Search for the cell housing the specified text and yield its [X, Y] center coordinate. 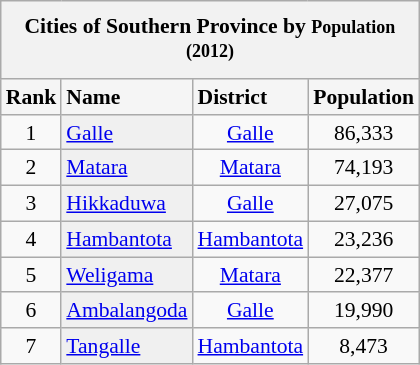
Hikkaduwa [126, 204]
8,473 [364, 346]
5 [32, 275]
23,236 [364, 240]
86,333 [364, 133]
74,193 [364, 168]
Name [126, 97]
Weligama [126, 275]
Population [364, 97]
District [251, 97]
27,075 [364, 204]
2 [32, 168]
4 [32, 240]
Ambalangoda [126, 311]
1 [32, 133]
7 [32, 346]
22,377 [364, 275]
19,990 [364, 311]
3 [32, 204]
6 [32, 311]
Tangalle [126, 346]
Rank [32, 97]
Cities of Southern Province by Population(2012) [210, 40]
